Return the [x, y] coordinate for the center point of the cell that contains the specified text.  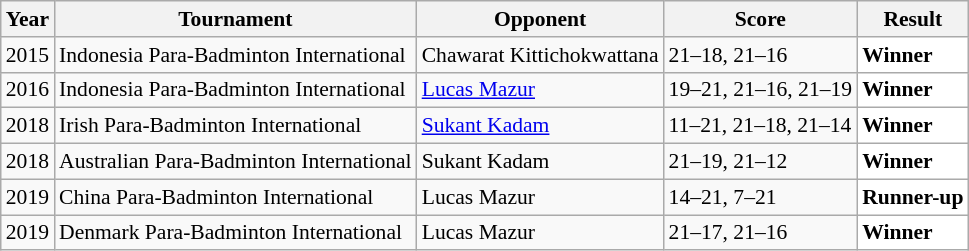
Opponent [540, 19]
11–21, 21–18, 21–14 [761, 126]
2015 [28, 55]
Runner-up [912, 197]
21–19, 21–12 [761, 162]
China Para-Badminton International [236, 197]
Year [28, 19]
21–18, 21–16 [761, 55]
19–21, 21–16, 21–19 [761, 90]
Irish Para-Badminton International [236, 126]
Australian Para-Badminton International [236, 162]
Chawarat Kittichokwattana [540, 55]
Result [912, 19]
Tournament [236, 19]
Denmark Para-Badminton International [236, 233]
Score [761, 19]
2016 [28, 90]
14–21, 7–21 [761, 197]
21–17, 21–16 [761, 233]
